Pinpoint the cell where the given text exists, returning its (X, Y) midpoint coordinate. 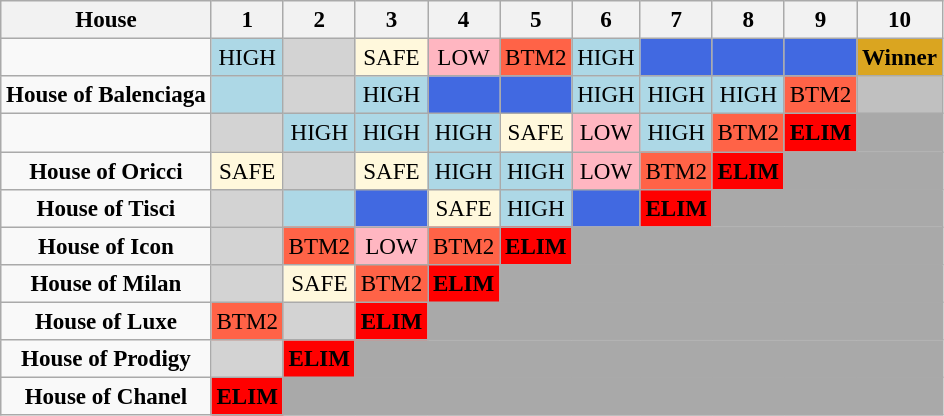
House of Oricci (106, 171)
3 (391, 20)
6 (606, 20)
4 (464, 20)
Winner (900, 58)
House of Milan (106, 284)
7 (676, 20)
House of Balenciaga (106, 95)
10 (900, 20)
House of Chanel (106, 397)
House of Luxe (106, 322)
1 (247, 20)
House (106, 20)
House of Prodigy (106, 359)
5 (536, 20)
House of Icon (106, 246)
8 (748, 20)
House of Tisci (106, 209)
9 (820, 20)
2 (319, 20)
